Determine the [x, y] coordinate at the center of the cell enclosing the given text.  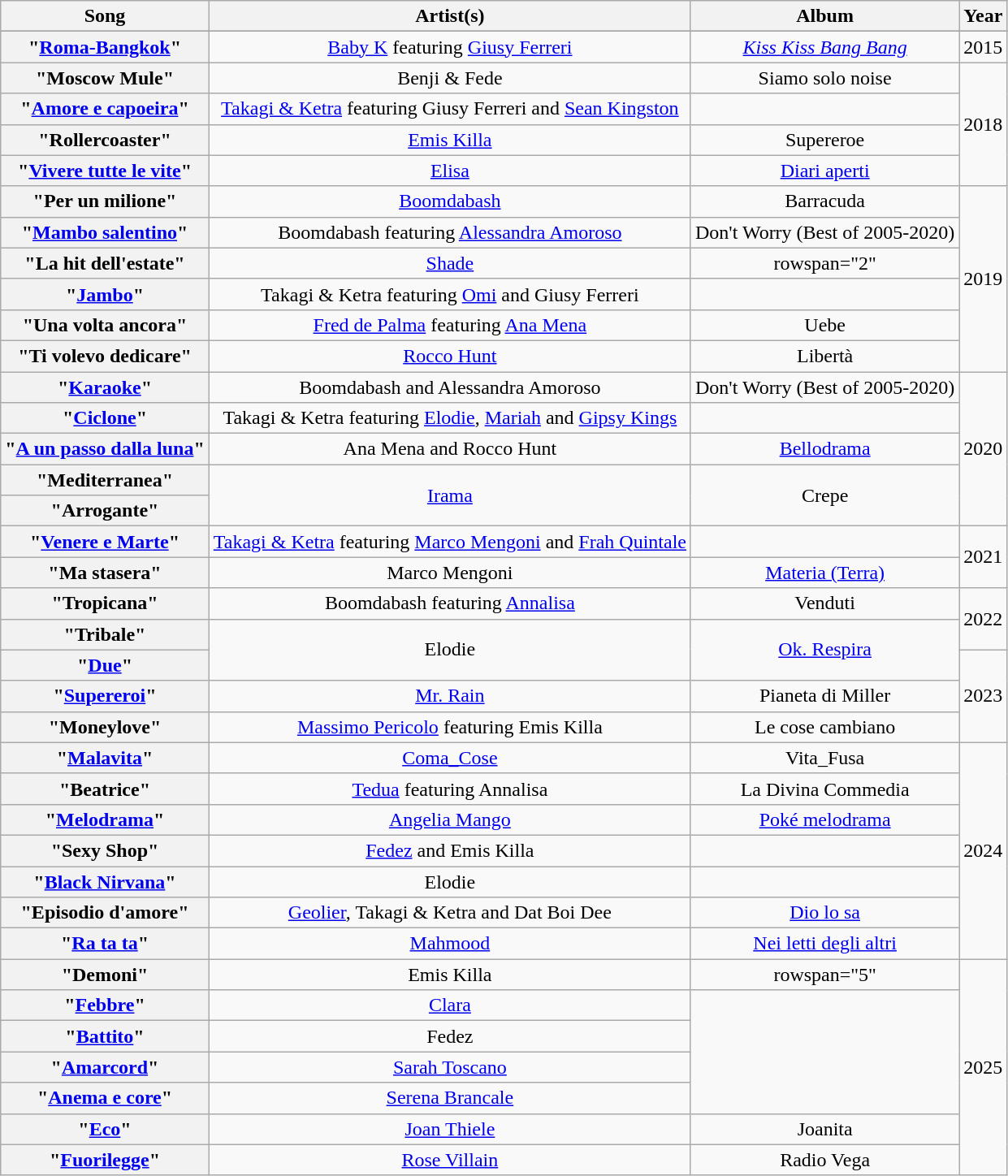
Takagi & Ketra featuring Elodie, Mariah and Gipsy Kings [450, 418]
Takagi & Ketra featuring Marco Mengoni and Frah Quintale [450, 542]
"Per un milione" [106, 201]
Poké melodrama [824, 819]
"Febbre" [106, 1005]
"Ciclone" [106, 418]
"Beatrice" [106, 789]
"Demoni" [106, 975]
Rocco Hunt [450, 356]
2025 [983, 1067]
Venduti [824, 603]
Sarah Toscano [450, 1067]
"Black Nirvana" [106, 881]
Angelia Mango [450, 819]
Marco Mengoni [450, 573]
Fred de Palma featuring Ana Mena [450, 325]
Pianeta di Miller [824, 696]
"Moneylove" [106, 727]
Ok. Respira [824, 650]
Materia (Terra) [824, 573]
Rose Villain [450, 1160]
Serena Brancale [450, 1098]
Boomdabash featuring Alessandra Amoroso [450, 232]
Irama [450, 495]
"Tropicana" [106, 603]
"Amore e capoeira" [106, 109]
2020 [983, 449]
"Arrogante" [106, 511]
2024 [983, 850]
"Ma stasera" [106, 573]
Mr. Rain [450, 696]
Fedez and Emis Killa [450, 850]
2022 [983, 619]
Dio lo sa [824, 913]
Crepe [824, 495]
"Jambo" [106, 294]
"Supereroi" [106, 696]
"Melodrama" [106, 819]
"Malavita" [106, 758]
Elisa [450, 171]
Year [983, 16]
Kiss Kiss Bang Bang [824, 47]
Song [106, 16]
Geolier, Takagi & Ketra and Dat Boi Dee [450, 913]
rowspan="5" [824, 975]
Massimo Pericolo featuring Emis Killa [450, 727]
Diari aperti [824, 171]
Takagi & Ketra featuring Omi and Giusy Ferreri [450, 294]
Nei letti degli altri [824, 944]
Clara [450, 1005]
"Tribale" [106, 634]
La Divina Commedia [824, 789]
rowspan="2" [824, 263]
2023 [983, 696]
"Episodio d'amore" [106, 913]
Mahmood [450, 944]
"Karaoke" [106, 387]
2018 [983, 124]
Libertà [824, 356]
2019 [983, 279]
"Eco" [106, 1129]
2021 [983, 557]
Takagi & Ketra featuring Giusy Ferreri and Sean Kingston [450, 109]
"Mambo salentino" [106, 232]
Benji & Fede [450, 78]
Ana Mena and Rocco Hunt [450, 449]
Boomdabash [450, 201]
"Moscow Mule" [106, 78]
"Battito" [106, 1036]
Artist(s) [450, 16]
Baby K featuring Giusy Ferreri [450, 47]
Fedez [450, 1036]
"Venere e Marte" [106, 542]
Radio Vega [824, 1160]
"Due" [106, 665]
Uebe [824, 325]
Le cose cambiano [824, 727]
Vita_Fusa [824, 758]
"Amarcord" [106, 1067]
Shade [450, 263]
Coma_Cose [450, 758]
"Vivere tutte le vite" [106, 171]
"Ra ta ta" [106, 944]
"Sexy Shop" [106, 850]
"A un passo dalla luna" [106, 449]
"Anema e core" [106, 1098]
Boomdabash featuring Annalisa [450, 603]
Joan Thiele [450, 1129]
"Rollercoaster" [106, 140]
Boomdabash and Alessandra Amoroso [450, 387]
"Fuorilegge" [106, 1160]
Siamo solo noise [824, 78]
Barracuda [824, 201]
"Ti volevo dedicare" [106, 356]
Joanita [824, 1129]
Tedua featuring Annalisa [450, 789]
Supereroe [824, 140]
"La hit dell'estate" [106, 263]
2015 [983, 47]
"Mediterranea" [106, 480]
"Una volta ancora" [106, 325]
Bellodrama [824, 449]
Album [824, 16]
"Roma-Bangkok" [106, 47]
